Scan for the cell matching the given text and deliver its [x, y] coordinate at center. 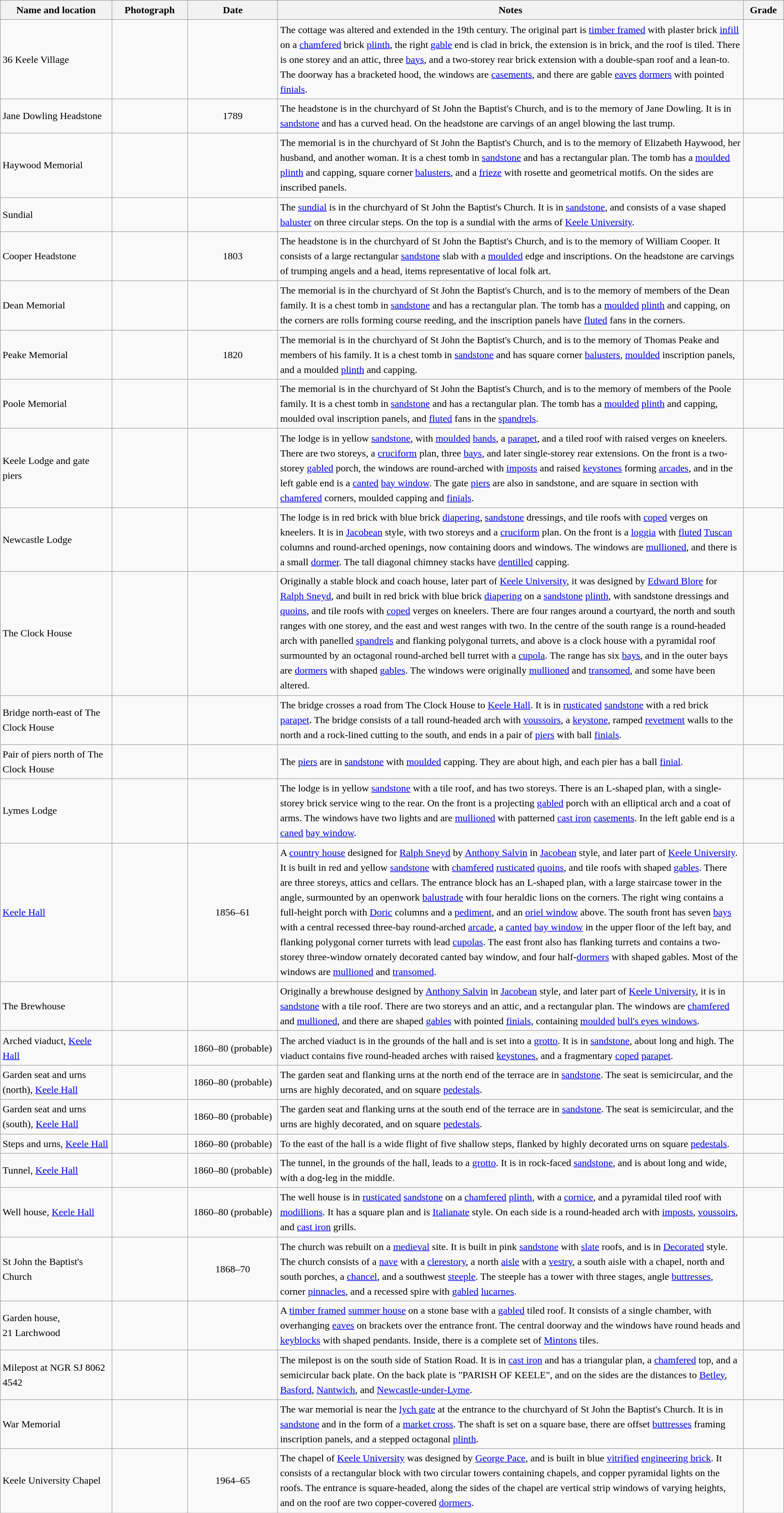
Keele Lodge and gate piers [56, 468]
1856–61 [233, 912]
The piers are in sandstone with moulded capping. They are about high, and each pier has a ball finial. [510, 762]
Garden house, 21 Larchwood [56, 1326]
Newcastle Lodge [56, 539]
Pair of piers north of The Clock House [56, 762]
Photograph [150, 10]
St John the Baptist's Church [56, 1269]
Tunnel, Keele Hall [56, 1170]
Arched viaduct, Keele Hall [56, 1048]
Garden seat and urns (south), Keele Hall [56, 1116]
Keele Hall [56, 912]
War Memorial [56, 1424]
Peake Memorial [56, 355]
Name and location [56, 10]
Notes [510, 10]
Poole Memorial [56, 404]
1868–70 [233, 1269]
Date [233, 10]
Lymes Lodge [56, 811]
1789 [233, 116]
Grade [763, 10]
36 Keele Village [56, 60]
Steps and urns, Keele Hall [56, 1144]
1803 [233, 256]
1820 [233, 355]
To the east of the hall is a wide flight of five shallow steps, flanked by highly decorated urns on square pedestals. [510, 1144]
1964–65 [233, 1480]
Keele University Chapel [56, 1480]
Cooper Headstone [56, 256]
Garden seat and urns (north), Keele Hall [56, 1083]
The Brewhouse [56, 1006]
The Clock House [56, 633]
Dean Memorial [56, 305]
The tunnel, in the grounds of the hall, leads to a grotto. It is in rock-faced sandstone, and is about long and wide, with a dog-leg in the middle. [510, 1170]
Sundial [56, 214]
Bridge north-east of The Clock House [56, 720]
Well house, Keele Hall [56, 1212]
Haywood Memorial [56, 165]
Milepost at NGR SJ 8062 4542 [56, 1374]
Jane Dowling Headstone [56, 116]
